Capture the cell that displays the provided text and extract its [x, y] central coordinate. 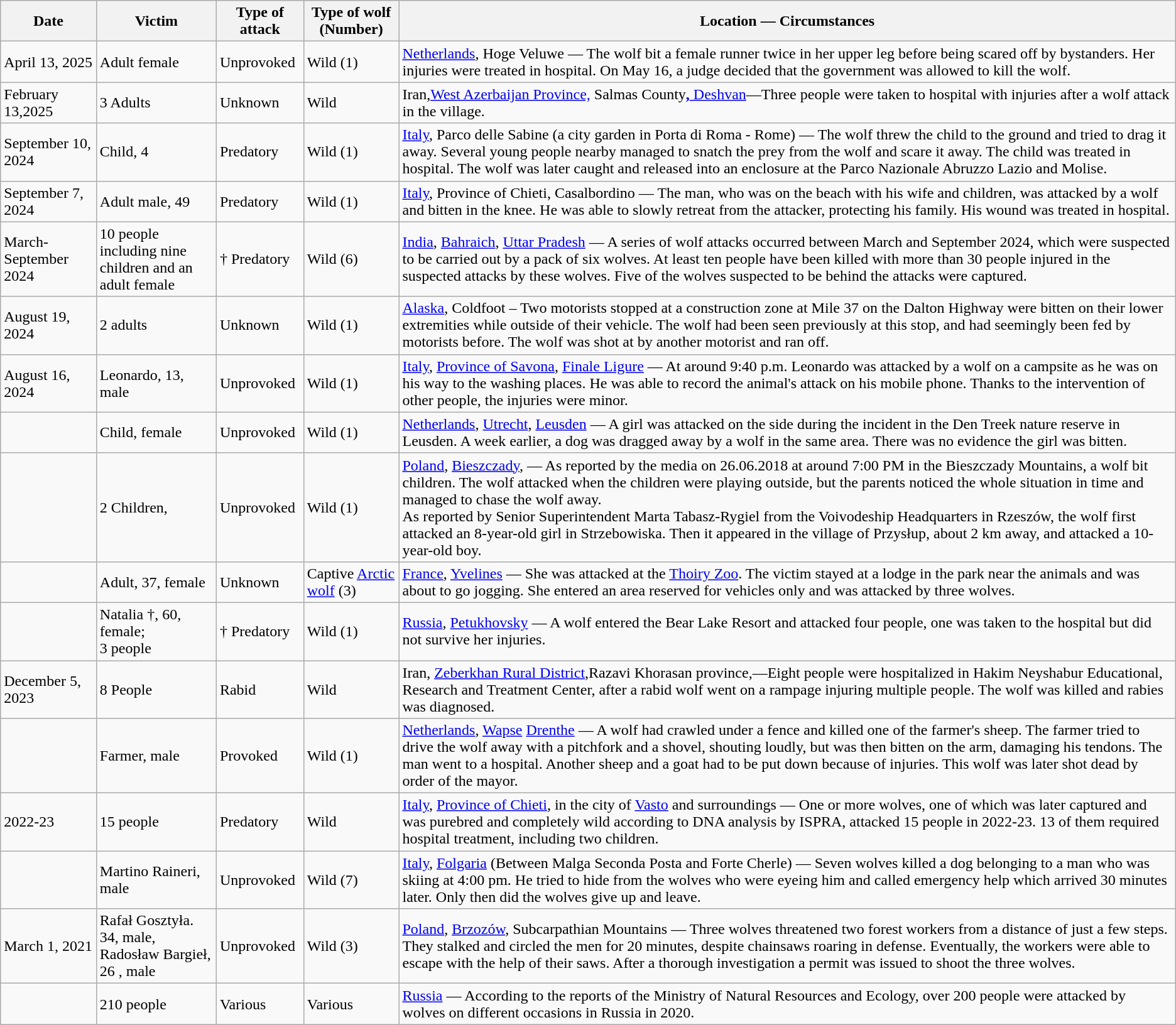
Date [49, 21]
Wild (3) [351, 946]
Adult, 37, female [156, 582]
March- September 2024 [49, 259]
Captive Arctic wolf (3) [351, 582]
Provoked [260, 756]
8 People [156, 690]
August 16, 2024 [49, 383]
3 Adults [156, 103]
February 13,2025 [49, 103]
April 13, 2025 [49, 62]
Farmer, male [156, 756]
Russia, Petukhovsky — A wolf entered the Bear Lake Resort and attacked four people, one was taken to the hospital but did not survive her injuries. [787, 631]
15 people [156, 822]
Adult male, 49 [156, 201]
Wild (7) [351, 880]
10 people including nine children and an adult female [156, 259]
Type of wolf (Number) [351, 21]
March 1, 2021 [49, 946]
August 19, 2024 [49, 325]
210 people [156, 1004]
Rafał Gosztyła. 34, male, Radosław Bargieł, 26 , male [156, 946]
September 10, 2024 [49, 152]
December 5, 2023 [49, 690]
Leonardo, 13, male [156, 383]
Iran,West Azerbaijan Province, Salmas County, Deshvan—Three people were taken to hospital with injuries after a wolf attack in the village. [787, 103]
2 adults [156, 325]
Wild (6) [351, 259]
Victim [156, 21]
September 7,2024 [49, 201]
Location — Circumstances [787, 21]
Natalia †, 60, female;3 people [156, 631]
Martino Raineri, male [156, 880]
Child, 4 [156, 152]
Type of attack [260, 21]
Adult female [156, 62]
2 Children, [156, 507]
Child, female [156, 432]
Rabid [260, 690]
2022-23 [49, 822]
